Locate the cell with the specified text and output its [X, Y] center coordinate. 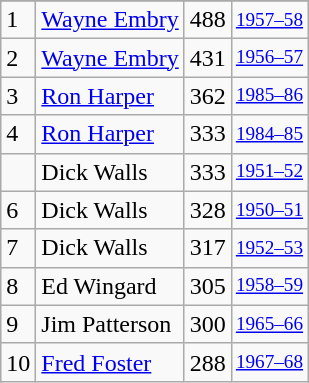
Ed Wingard [110, 286]
3 [18, 96]
1950–51 [269, 210]
317 [208, 248]
1951–52 [269, 172]
Jim Patterson [110, 324]
10 [18, 362]
305 [208, 286]
Fred Foster [110, 362]
1984–85 [269, 134]
7 [18, 248]
8 [18, 286]
1985–86 [269, 96]
4 [18, 134]
362 [208, 96]
1957–58 [269, 20]
1958–59 [269, 286]
328 [208, 210]
288 [208, 362]
1965–66 [269, 324]
1967–68 [269, 362]
9 [18, 324]
2 [18, 58]
1 [18, 20]
488 [208, 20]
431 [208, 58]
1952–53 [269, 248]
1956–57 [269, 58]
300 [208, 324]
6 [18, 210]
